Find where the given text appears and provide that cell's center as (x, y) coordinate. 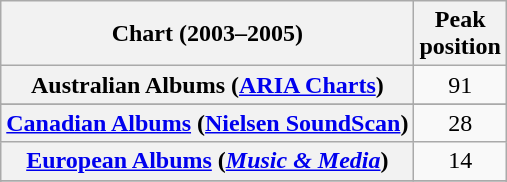
Peakposition (460, 34)
14 (460, 161)
Canadian Albums (Nielsen SoundScan) (208, 123)
Australian Albums (ARIA Charts) (208, 85)
91 (460, 85)
Chart (2003–2005) (208, 34)
28 (460, 123)
European Albums (Music & Media) (208, 161)
